Detect which cell encompasses the target text, then output its (x, y) center coordinate. 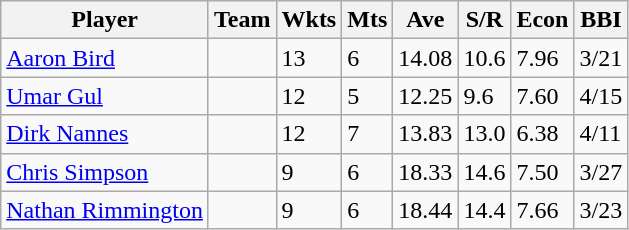
BBI (601, 20)
12.25 (426, 96)
Umar Gul (105, 96)
Mts (368, 20)
Wkts (309, 20)
5 (368, 96)
14.08 (426, 58)
Econ (542, 20)
Nathan Rimmington (105, 210)
4/15 (601, 96)
13.0 (484, 134)
18.44 (426, 210)
3/23 (601, 210)
Aaron Bird (105, 58)
14.6 (484, 172)
Chris Simpson (105, 172)
Team (242, 20)
13.83 (426, 134)
3/27 (601, 172)
13 (309, 58)
6.38 (542, 134)
Ave (426, 20)
9.6 (484, 96)
7.60 (542, 96)
S/R (484, 20)
7.50 (542, 172)
7.96 (542, 58)
3/21 (601, 58)
7.66 (542, 210)
18.33 (426, 172)
14.4 (484, 210)
Dirk Nannes (105, 134)
Player (105, 20)
4/11 (601, 134)
10.6 (484, 58)
7 (368, 134)
